Search for the cell housing the specified text and yield its (x, y) center coordinate. 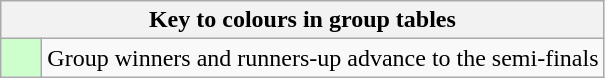
Group winners and runners-up advance to the semi-finals (323, 58)
Key to colours in group tables (302, 20)
